Output the [x, y] coordinate of the center of the cell containing the given text.  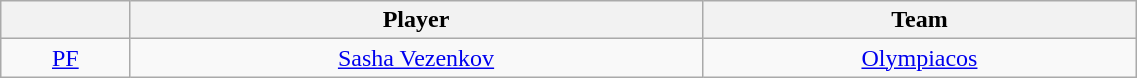
Sasha Vezenkov [416, 58]
Player [416, 20]
PF [66, 58]
Team [920, 20]
Olympiacos [920, 58]
